From the cell containing the given text, extract its center point as [x, y] coordinate. 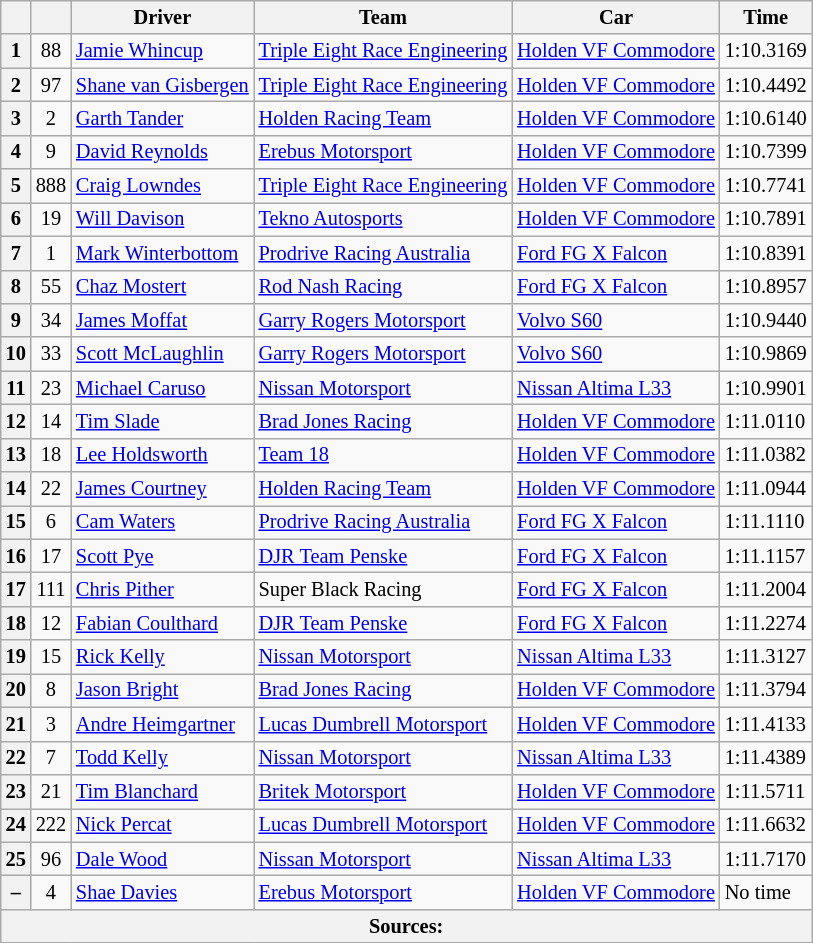
Fabian Coulthard [162, 623]
1:11.3794 [766, 690]
James Moffat [162, 320]
1:11.0110 [766, 421]
Shae Davies [162, 892]
1:11.1157 [766, 556]
Scott Pye [162, 556]
Driver [162, 17]
Shane van Gisbergen [162, 85]
Cam Waters [162, 522]
34 [51, 320]
Super Black Racing [384, 589]
1:11.0944 [766, 489]
5 [16, 186]
1:10.3169 [766, 51]
Michael Caruso [162, 388]
David Reynolds [162, 152]
1:10.7399 [766, 152]
– [16, 892]
Jamie Whincup [162, 51]
1:11.0382 [766, 455]
Garth Tander [162, 118]
1:10.7741 [766, 186]
10 [16, 354]
Lee Holdsworth [162, 455]
Will Davison [162, 219]
Andre Heimgartner [162, 724]
11 [16, 388]
13 [16, 455]
1:10.7891 [766, 219]
25 [16, 859]
1:11.1110 [766, 522]
No time [766, 892]
Jason Bright [162, 690]
888 [51, 186]
1:11.3127 [766, 657]
James Courtney [162, 489]
88 [51, 51]
Scott McLaughlin [162, 354]
33 [51, 354]
Todd Kelly [162, 758]
1:11.6632 [766, 825]
Team 18 [384, 455]
1:10.9440 [766, 320]
Rick Kelly [162, 657]
1:10.8391 [766, 253]
20 [16, 690]
55 [51, 287]
Rod Nash Racing [384, 287]
Mark Winterbottom [162, 253]
1:10.9901 [766, 388]
24 [16, 825]
Tim Slade [162, 421]
Chris Pither [162, 589]
Car [616, 17]
Time [766, 17]
Craig Lowndes [162, 186]
1:11.5711 [766, 791]
1:11.2274 [766, 623]
1:11.4389 [766, 758]
Tim Blanchard [162, 791]
1:11.4133 [766, 724]
Britek Motorsport [384, 791]
1:11.2004 [766, 589]
1:10.9869 [766, 354]
222 [51, 825]
1:10.4492 [766, 85]
1:10.6140 [766, 118]
1:10.8957 [766, 287]
1:11.7170 [766, 859]
16 [16, 556]
Tekno Autosports [384, 219]
Chaz Mostert [162, 287]
Team [384, 17]
97 [51, 85]
111 [51, 589]
Sources: [406, 926]
96 [51, 859]
Dale Wood [162, 859]
Nick Percat [162, 825]
